Return [x, y] of the center of cell containing provided text 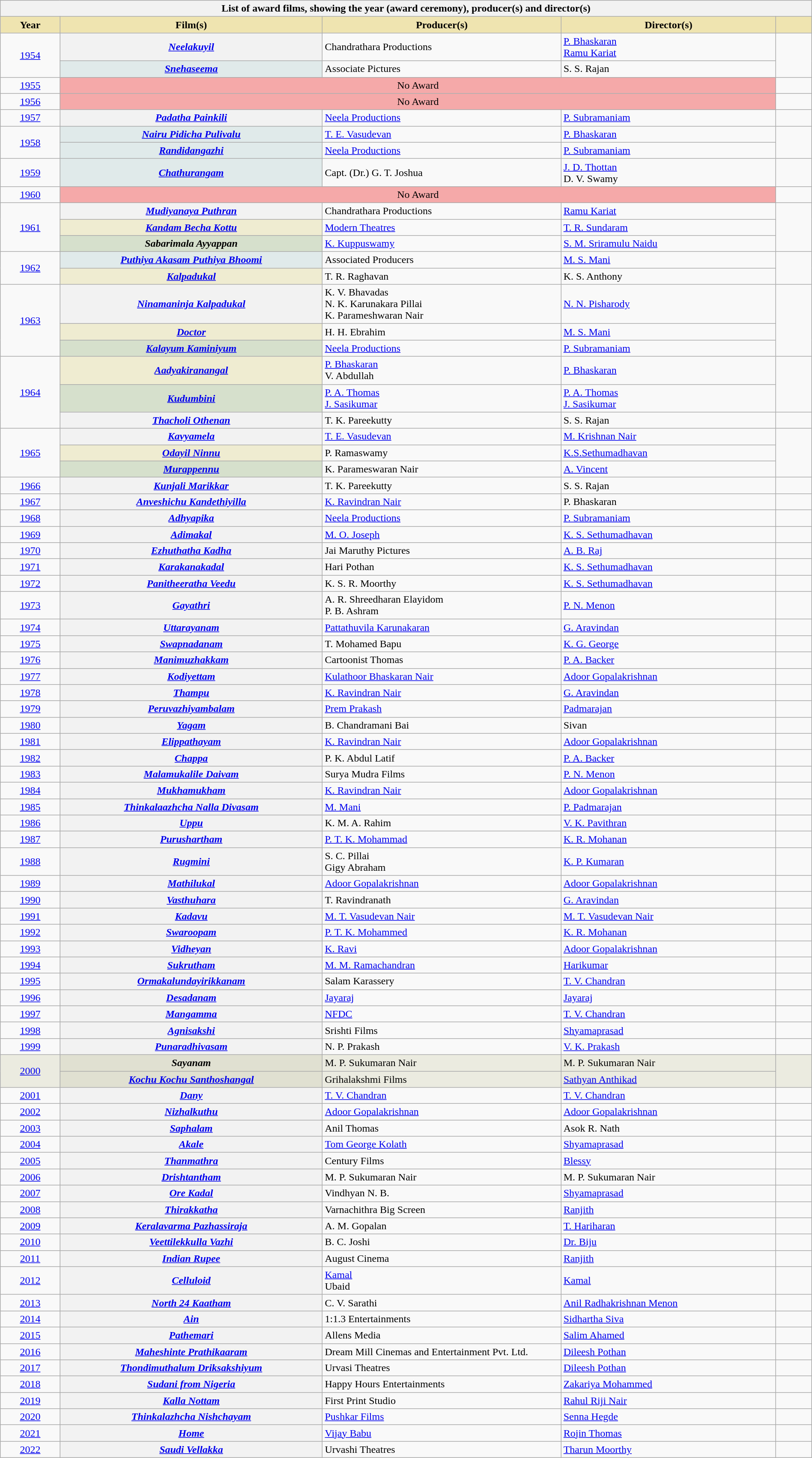
Kamal [668, 1281]
Allens Media [442, 1335]
Sathyan Anthikad [668, 1079]
H. H. Ebrahim [442, 332]
2016 [30, 1351]
K. Kuppuswamy [442, 244]
Sidhartha Siva [668, 1319]
1957 [30, 118]
Happy Hours Entertainments [442, 1384]
K. S. Anthony [668, 276]
Kadavu [191, 916]
Panitheeratha Veedu [191, 583]
First Print Studio [442, 1401]
1967 [30, 502]
Mudiyanaya Puthran [191, 211]
Malamukalile Daivam [191, 774]
A. B. Raj [668, 551]
2021 [30, 1433]
Neelakuyil [191, 47]
K. M. A. Rahim [442, 823]
1991 [30, 916]
A. M. Gopalan [442, 1226]
KamalUbaid [442, 1281]
2022 [30, 1449]
Ramu Kariat [668, 211]
Adhyapika [191, 518]
2020 [30, 1417]
P. Ramaswamy [442, 453]
1993 [30, 949]
P. K. Abdul Latif [442, 758]
K.S.Sethumadhavan [668, 453]
N. N. Pisharody [668, 304]
1972 [30, 583]
1990 [30, 900]
Sudani from Nigeria [191, 1384]
Nairu Pidicha Pulivalu [191, 134]
Hari Pothan [442, 567]
Kunjali Marikkar [191, 485]
1994 [30, 965]
1995 [30, 981]
Jai Maruthy Pictures [442, 551]
P. T. K. Mohammad [442, 840]
Ninamaninja Kalpadukal [191, 304]
Dany [191, 1096]
B. Chandramani Bai [442, 725]
North 24 Kaatham [191, 1303]
Keralavarma Pazhassiraja [191, 1226]
Pattathuvila Karunakaran [442, 627]
Kandam Becha Kottu [191, 227]
Ezhuthatha Kadha [191, 551]
Doctor [191, 332]
Salim Ahamed [668, 1335]
1963 [30, 320]
Year [30, 25]
Thirakkatha [191, 1210]
1981 [30, 741]
1985 [30, 807]
Chappa [191, 758]
Cartoonist Thomas [442, 660]
1960 [30, 194]
V. K. Pavithran [668, 823]
Odayil Ninnu [191, 453]
Ormakalundayirikkanam [191, 981]
Rahul Riji Nair [668, 1401]
M. M. Ramachandran [442, 965]
S. C. PillaiGigy Abraham [442, 862]
J. D. ThottanD. V. Swamy [668, 172]
2011 [30, 1258]
1975 [30, 644]
Associated Producers [442, 260]
Kochu Kochu Santhoshangal [191, 1079]
Anil Radhakrishnan Menon [668, 1303]
1997 [30, 1014]
1964 [30, 392]
Purushartham [191, 840]
Capt. (Dr.) G. T. Joshua [442, 172]
List of award films, showing the year (award ceremony), producer(s) and director(s) [406, 9]
Surya Mudra Films [442, 774]
Sayanam [191, 1063]
Aadyakiranangal [191, 370]
Kalla Nottam [191, 1401]
2001 [30, 1096]
NFDC [442, 1014]
Swapnadanam [191, 644]
2017 [30, 1368]
1965 [30, 453]
1980 [30, 725]
A. R. Shreedharan ElayidomP. B. Ashram [442, 606]
T. Mohamed Bapu [442, 644]
1968 [30, 518]
Thondimuthalum Driksakshiyum [191, 1368]
Pushkar Films [442, 1417]
Desadanam [191, 998]
Gayathri [191, 606]
1971 [30, 567]
Mangamma [191, 1014]
Dr. Biju [668, 1242]
1974 [30, 627]
Urvashi Theatres [442, 1449]
2002 [30, 1112]
2008 [30, 1210]
Tharun Moorthy [668, 1449]
1992 [30, 932]
1961 [30, 227]
1977 [30, 676]
Film(s) [191, 25]
Peruvazhiyambalam [191, 709]
Sivan [668, 725]
2015 [30, 1335]
Harikumar [668, 965]
2012 [30, 1281]
Varnachithra Big Screen [442, 1210]
1976 [30, 660]
2019 [30, 1401]
Thinkalazhcha Nishchayam [191, 1417]
Saphalam [191, 1128]
T. R. Raghavan [442, 276]
Yagam [191, 725]
Drishtantham [191, 1177]
M. Krishnan Nair [668, 436]
Kudumbini [191, 398]
2004 [30, 1144]
1958 [30, 142]
Associate Pictures [442, 69]
Kodiyettam [191, 676]
2003 [30, 1128]
1999 [30, 1046]
Sukrutham [191, 965]
Blessy [668, 1161]
Ore Kadal [191, 1193]
Rugmini [191, 862]
K. Ravi [442, 949]
Home [191, 1433]
Rojin Thomas [668, 1433]
K. P. Kumaran [668, 862]
Anveshichu Kandethiyilla [191, 502]
1979 [30, 709]
Veettilekkulla Vazhi [191, 1242]
Grihalakshmi Films [442, 1079]
2018 [30, 1384]
Kalayum Kaminiyum [191, 348]
Indian Rupee [191, 1258]
Agnisakshi [191, 1030]
Anil Thomas [442, 1128]
T. R. Sundaram [668, 227]
P. BhaskaranRamu Kariat [668, 47]
1984 [30, 790]
V. K. Prakash [668, 1046]
Vasthuhara [191, 900]
1962 [30, 268]
Salam Karassery [442, 981]
Kulathoor Bhaskaran Nair [442, 676]
Celluloid [191, 1281]
Mathilukal [191, 884]
M. Mani [442, 807]
1987 [30, 840]
Maheshinte Prathikaaram [191, 1351]
N. P. Prakash [442, 1046]
T. Hariharan [668, 1226]
Thinkalaazhcha Nalla Divasam [191, 807]
M. O. Joseph [442, 534]
2005 [30, 1161]
Swaroopam [191, 932]
1973 [30, 606]
Snehaseema [191, 69]
K. V. BhavadasN. K. Karunakara PillaiK. Parameshwaran Nair [442, 304]
Puthiya Akasam Puthiya Bhoomi [191, 260]
1986 [30, 823]
2000 [30, 1071]
1998 [30, 1030]
Uppu [191, 823]
Asok R. Nath [668, 1128]
2007 [30, 1193]
K. G. George [668, 644]
2009 [30, 1226]
Manimuzhakkam [191, 660]
Sabarimala Ayyappan [191, 244]
S. M. Sriramulu Naidu [668, 244]
2010 [30, 1242]
Director(s) [668, 25]
Uttarayanam [191, 627]
Ain [191, 1319]
Vindhyan N. B. [442, 1193]
1959 [30, 172]
Nizhalkuthu [191, 1112]
Punaradhivasam [191, 1046]
1954 [30, 55]
Randidangazhi [191, 150]
Padatha Painkili [191, 118]
2013 [30, 1303]
Murappennu [191, 469]
Producer(s) [442, 25]
Tom George Kolath [442, 1144]
Thanmathra [191, 1161]
B. C. Joshi [442, 1242]
P. Padmarajan [668, 807]
1956 [30, 102]
P. T. K. Mohammed [442, 932]
Kavyamela [191, 436]
K. S. R. Moorthy [442, 583]
Senna Hegde [668, 1417]
Saudi Vellakka [191, 1449]
C. V. Sarathi [442, 1303]
1988 [30, 862]
1983 [30, 774]
1969 [30, 534]
Akale [191, 1144]
1970 [30, 551]
T. Ravindranath [442, 900]
1996 [30, 998]
Urvasi Theatres [442, 1368]
Thampu [191, 693]
Elippathayam [191, 741]
Dream Mill Cinemas and Entertainment Pvt. Ltd. [442, 1351]
Vijay Babu [442, 1433]
1989 [30, 884]
August Cinema [442, 1258]
Thacholi Othenan [191, 420]
Srishti Films [442, 1030]
1966 [30, 485]
Modern Theatres [442, 227]
P. BhaskaranV. Abdullah [442, 370]
1982 [30, 758]
Adimakal [191, 534]
Century Films [442, 1161]
Vidheyan [191, 949]
Mukhamukham [191, 790]
Kalpadukal [191, 276]
Chathurangam [191, 172]
1978 [30, 693]
1955 [30, 85]
Padmarajan [668, 709]
K. Parameswaran Nair [442, 469]
Pathemari [191, 1335]
2006 [30, 1177]
Prem Prakash [442, 709]
1:1.3 Entertainments [442, 1319]
2014 [30, 1319]
Karakanakadal [191, 567]
A. Vincent [668, 469]
Zakariya Mohammed [668, 1384]
